Find where the given text appears and provide that cell's center as (x, y) coordinate. 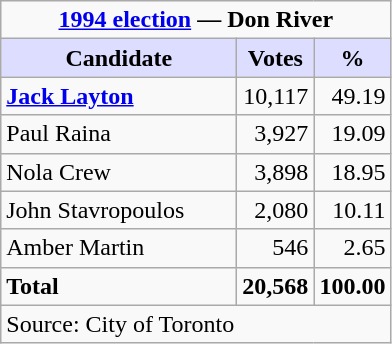
Amber Martin (119, 248)
10.11 (352, 210)
19.09 (352, 134)
2.65 (352, 248)
Nola Crew (119, 172)
3,898 (276, 172)
546 (276, 248)
49.19 (352, 96)
20,568 (276, 286)
Votes (276, 58)
3,927 (276, 134)
Paul Raina (119, 134)
Total (119, 286)
10,117 (276, 96)
John Stavropoulos (119, 210)
Jack Layton (119, 96)
100.00 (352, 286)
1994 election — Don River (196, 20)
Source: City of Toronto (196, 324)
Candidate (119, 58)
% (352, 58)
2,080 (276, 210)
18.95 (352, 172)
